Detect which cell encompasses the target text, then output its (X, Y) center coordinate. 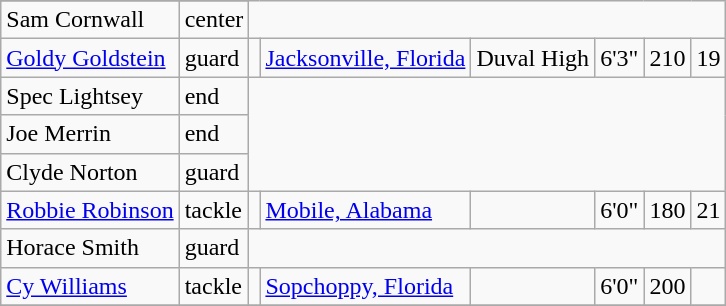
Horace Smith (90, 248)
200 (668, 286)
Spec Lightsey (90, 96)
Goldy Goldstein (90, 58)
6'3" (620, 58)
Robbie Robinson (90, 210)
180 (668, 210)
Jacksonville, Florida (366, 58)
center (214, 20)
Joe Merrin (90, 134)
21 (708, 210)
19 (708, 58)
Duval High (533, 58)
Sopchoppy, Florida (366, 286)
Sam Cornwall (90, 20)
Mobile, Alabama (366, 210)
210 (668, 58)
Cy Williams (90, 286)
Clyde Norton (90, 172)
